Search for the cell housing the specified text and yield its [X, Y] center coordinate. 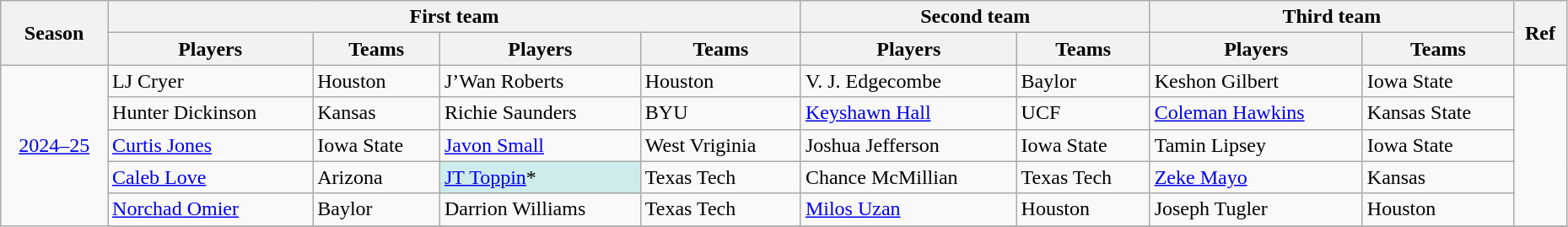
Javon Small [540, 145]
Milos Uzan [908, 209]
West Vriginia [720, 145]
LJ Cryer [211, 81]
Chance McMillian [908, 177]
Joseph Tugler [1256, 209]
Season [54, 33]
Caleb Love [211, 177]
Coleman Hawkins [1256, 113]
V. J. Edgecombe [908, 81]
Kansas State [1437, 113]
Curtis Jones [211, 145]
Joshua Jefferson [908, 145]
Tamin Lipsey [1256, 145]
Hunter Dickinson [211, 113]
Zeke Mayo [1256, 177]
Arizona [376, 177]
JT Toppin* [540, 177]
Keyshawn Hall [908, 113]
BYU [720, 113]
2024–25 [54, 145]
UCF [1083, 113]
Ref [1540, 33]
Second team [975, 17]
Norchad Omier [211, 209]
Third team [1331, 17]
Keshon Gilbert [1256, 81]
Darrion Williams [540, 209]
J’Wan Roberts [540, 81]
Richie Saunders [540, 113]
First team [455, 17]
